Search for the cell housing the specified text and yield its [X, Y] center coordinate. 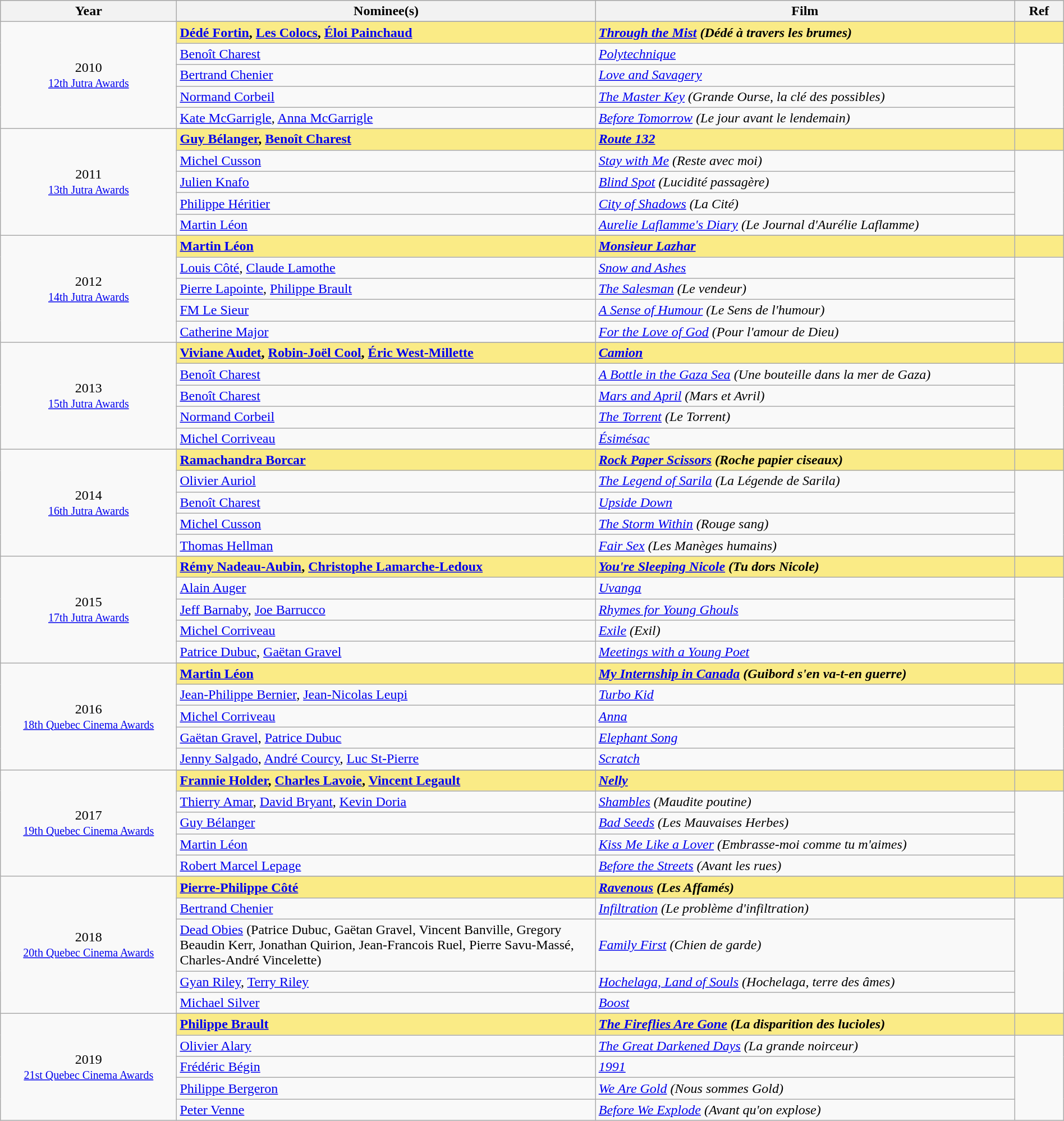
Jean-Philippe Bernier, Jean-Nicolas Leupi [386, 695]
Mars and April (Mars et Avril) [805, 396]
Fair Sex (Les Manèges humains) [805, 545]
Olivier Alary [386, 1046]
Stay with Me (Reste avec moi) [805, 161]
Anna [805, 716]
Polytechnique [805, 54]
Robert Marcel Lepage [386, 866]
A Bottle in the Gaza Sea (Une bouteille dans la mer de Gaza) [805, 374]
Rémy Nadeau-Aubin, Christophe Lamarche-Ledoux [386, 566]
Olivier Auriol [386, 481]
2013 15th Jutra Awards [89, 396]
Guy Bélanger [386, 823]
Gyan Riley, Terry Riley [386, 982]
Louis Côté, Claude Lamothe [386, 268]
The Legend of Sarila (La Légende de Sarila) [805, 481]
Upside Down [805, 502]
The Salesman (Le vendeur) [805, 289]
For the Love of God (Pour l'amour de Dieu) [805, 332]
Nominee(s) [386, 11]
Jenny Salgado, André Courcy, Luc St-Pierre [386, 759]
Love and Savagery [805, 75]
We Are Gold (Nous sommes Gold) [805, 1088]
Uvanga [805, 588]
Elephant Song [805, 738]
Aurelie Laflamme's Diary (Le Journal d'Aurélie Laflamme) [805, 225]
City of Shadows (La Cité) [805, 203]
Viviane Audet, Robin-Joël Cool, Éric West-Millette [386, 353]
Thierry Amar, David Bryant, Kevin Doria [386, 802]
FM Le Sieur [386, 310]
A Sense of Humour (Le Sens de l'humour) [805, 310]
You're Sleeping Nicole (Tu dors Nicole) [805, 566]
Peter Venne [386, 1110]
Catherine Major [386, 332]
Pierre Lapointe, Philippe Brault [386, 289]
Ramachandra Borcar [386, 460]
Ref [1039, 11]
Kate McGarrigle, Anna McGarrigle [386, 118]
2015 17th Jutra Awards [89, 609]
Before We Explode (Avant qu'on explose) [805, 1110]
Alain Auger [386, 588]
Before Tomorrow (Le jour avant le lendemain) [805, 118]
Ravenous (Les Affamés) [805, 887]
Route 132 [805, 139]
Blind Spot (Lucidité passagère) [805, 182]
Infiltration (Le problème d'infiltration) [805, 908]
Dédé Fortin, Les Colocs, Éloi Painchaud [386, 33]
Thomas Hellman [386, 545]
Philippe Héritier [386, 203]
The Storm Within (Rouge sang) [805, 524]
Scratch [805, 759]
Michael Silver [386, 1003]
2011 13th Jutra Awards [89, 182]
Through the Mist (Dédé à travers les brumes) [805, 33]
The Torrent (Le Torrent) [805, 417]
Shambles (Maudite poutine) [805, 802]
Nelly [805, 780]
Jeff Barnaby, Joe Barrucco [386, 609]
Monsieur Lazhar [805, 246]
1991 [805, 1067]
Bad Seeds (Les Mauvaises Herbes) [805, 823]
2017 19th Quebec Cinema Awards [89, 823]
Camion [805, 353]
2018 20th Quebec Cinema Awards [89, 945]
Snow and Ashes [805, 268]
Philippe Brault [386, 1024]
Patrice Dubuc, Gaëtan Gravel [386, 652]
Ésimésac [805, 438]
Film [805, 11]
Philippe Bergeron [386, 1088]
Hochelaga, Land of Souls (Hochelaga, terre des âmes) [805, 982]
Rock Paper Scissors (Roche papier ciseaux) [805, 460]
Kiss Me Like a Lover (Embrasse-moi comme tu m'aimes) [805, 844]
2016 18th Quebec Cinema Awards [89, 716]
Pierre-Philippe Côté [386, 887]
2012 14th Jutra Awards [89, 289]
Guy Bélanger, Benoît Charest [386, 139]
Exile (Exil) [805, 631]
Boost [805, 1003]
Julien Knafo [386, 182]
Rhymes for Young Ghouls [805, 609]
The Fireflies Are Gone (La disparition des lucioles) [805, 1024]
Turbo Kid [805, 695]
Frédéric Bégin [386, 1067]
2019 21st Quebec Cinema Awards [89, 1067]
My Internship in Canada (Guibord s'en va-t-en guerre) [805, 674]
Frannie Holder, Charles Lavoie, Vincent Legault [386, 780]
Before the Streets (Avant les rues) [805, 866]
2010 12th Jutra Awards [89, 75]
Meetings with a Young Poet [805, 652]
The Master Key (Grande Ourse, la clé des possibles) [805, 97]
The Great Darkened Days (La grande noirceur) [805, 1046]
Year [89, 11]
Gaëtan Gravel, Patrice Dubuc [386, 738]
2014 16th Jutra Awards [89, 502]
Family First (Chien de garde) [805, 945]
